For the text-containing cell, return its midpoint in (x, y) coordinate format. 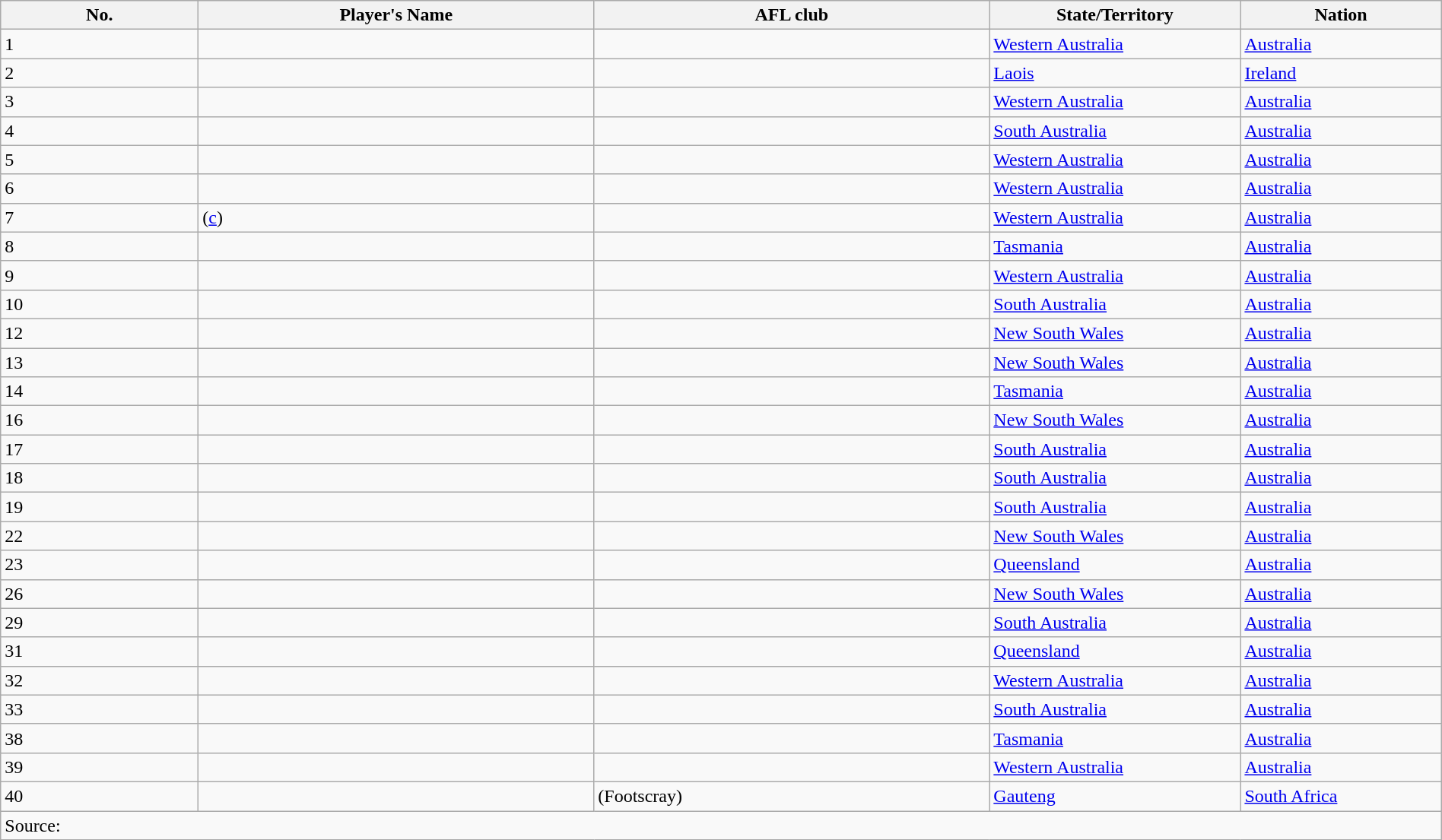
40 (100, 796)
29 (100, 623)
No. (100, 15)
32 (100, 680)
31 (100, 651)
(Footscray) (792, 796)
2 (100, 73)
8 (100, 246)
14 (100, 391)
33 (100, 709)
State/Territory (1115, 15)
Laois (1115, 73)
South Africa (1341, 796)
AFL club (792, 15)
7 (100, 217)
5 (100, 160)
23 (100, 565)
Ireland (1341, 73)
26 (100, 594)
(c) (396, 217)
16 (100, 420)
Source: (721, 825)
22 (100, 536)
Player's Name (396, 15)
38 (100, 738)
4 (100, 131)
1 (100, 44)
18 (100, 478)
3 (100, 102)
10 (100, 304)
12 (100, 333)
9 (100, 275)
19 (100, 507)
6 (100, 189)
17 (100, 449)
Gauteng (1115, 796)
13 (100, 363)
Nation (1341, 15)
39 (100, 767)
